Scan for the cell matching the given text and deliver its [x, y] coordinate at center. 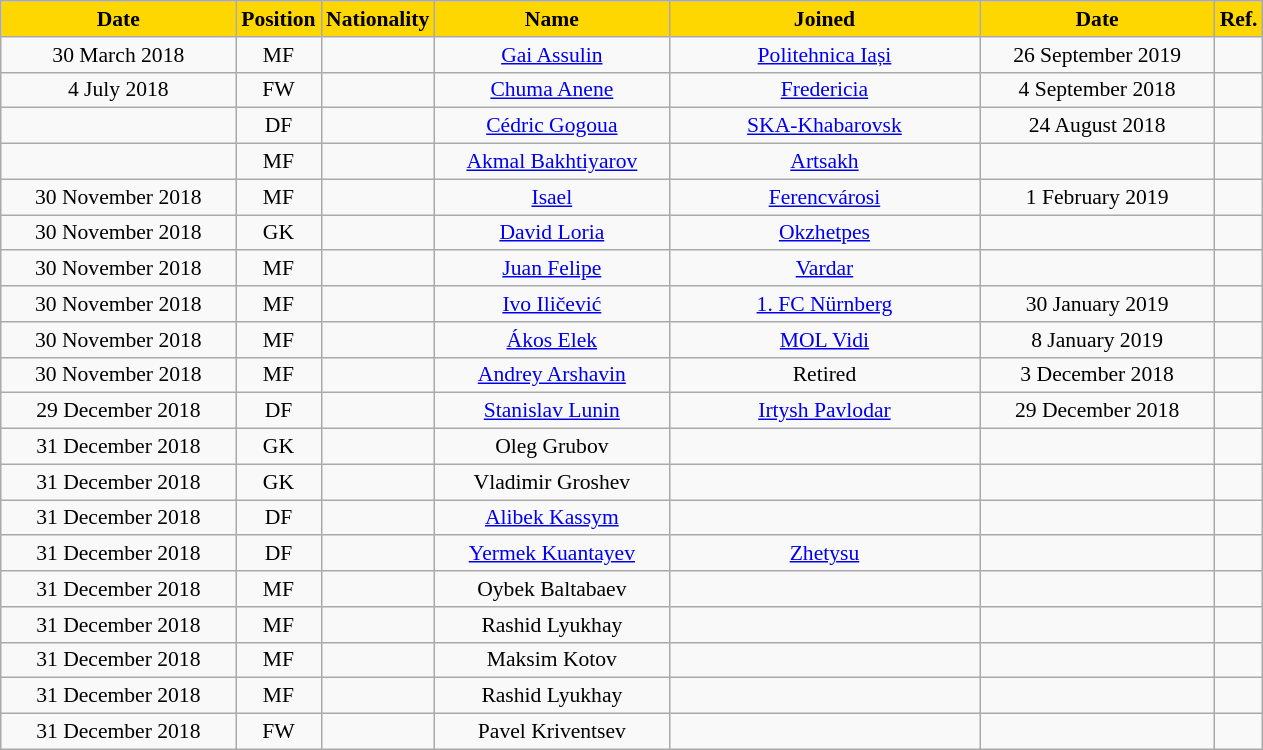
Joined [824, 19]
Irtysh Pavlodar [824, 411]
Stanislav Lunin [552, 411]
4 September 2018 [1098, 90]
24 August 2018 [1098, 126]
Fredericia [824, 90]
Ivo Iličević [552, 304]
Chuma Anene [552, 90]
1 February 2019 [1098, 197]
Name [552, 19]
Isael [552, 197]
Akmal Bakhtiyarov [552, 162]
Ferencvárosi [824, 197]
SKA-Khabarovsk [824, 126]
Pavel Kriventsev [552, 732]
Politehnica Iași [824, 55]
David Loria [552, 233]
30 January 2019 [1098, 304]
MOL Vidi [824, 340]
Retired [824, 375]
Gai Assulin [552, 55]
Maksim Kotov [552, 660]
Ref. [1239, 19]
Position [278, 19]
Yermek Kuantayev [552, 554]
4 July 2018 [118, 90]
Oybek Baltabaev [552, 589]
Andrey Arshavin [552, 375]
Vardar [824, 269]
Ákos Elek [552, 340]
Oleg Grubov [552, 447]
26 September 2019 [1098, 55]
Juan Felipe [552, 269]
8 January 2019 [1098, 340]
Nationality [378, 19]
Artsakh [824, 162]
30 March 2018 [118, 55]
Zhetysu [824, 554]
Cédric Gogoua [552, 126]
Vladimir Groshev [552, 482]
1. FC Nürnberg [824, 304]
Okzhetpes [824, 233]
Alibek Kassym [552, 518]
3 December 2018 [1098, 375]
